Detect which cell encompasses the target text, then output its [X, Y] center coordinate. 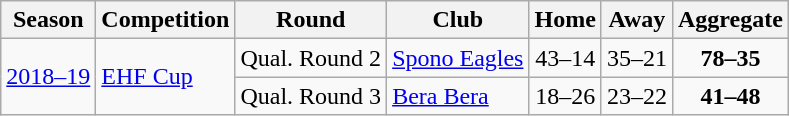
EHF Cup [166, 77]
78–35 [730, 58]
Aggregate [730, 20]
43–14 [565, 58]
Qual. Round 3 [311, 96]
Round [311, 20]
41–48 [730, 96]
2018–19 [48, 77]
Spono Eagles [458, 58]
Away [636, 20]
35–21 [636, 58]
23–22 [636, 96]
Club [458, 20]
18–26 [565, 96]
Bera Bera [458, 96]
Competition [166, 20]
Season [48, 20]
Home [565, 20]
Qual. Round 2 [311, 58]
